Provide the (X, Y) coordinate of the cell's center where the given text is located.  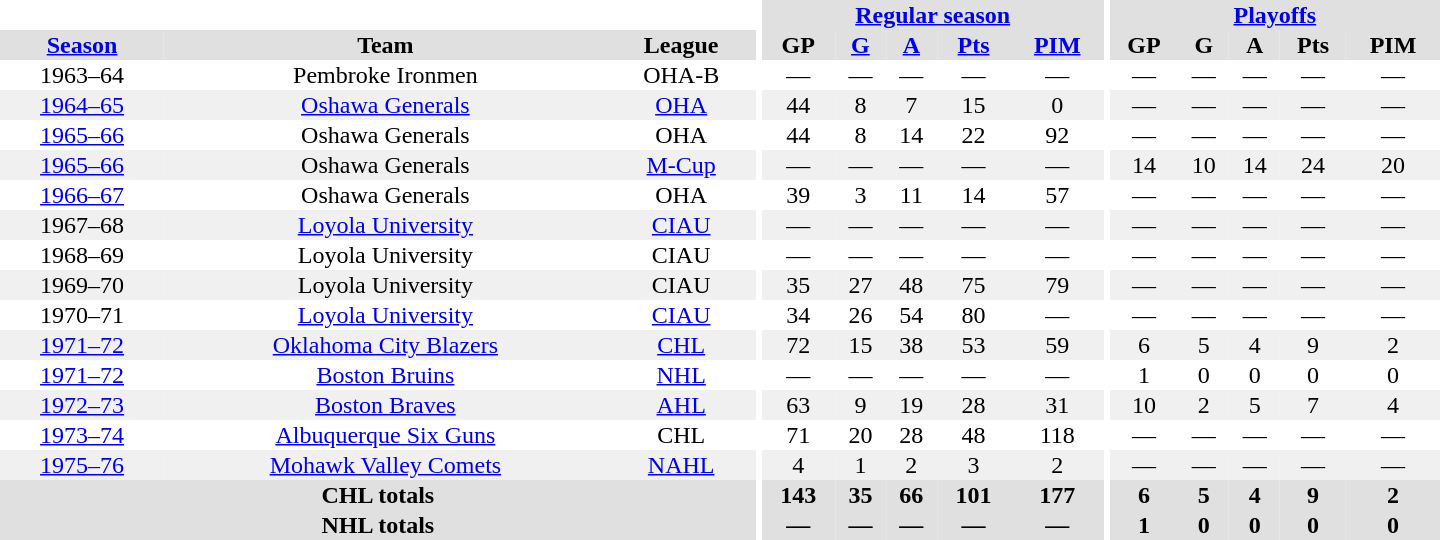
27 (860, 285)
92 (1057, 135)
53 (974, 345)
Albuquerque Six Guns (386, 435)
80 (974, 315)
OHA-B (682, 75)
26 (860, 315)
League (682, 45)
Mohawk Valley Comets (386, 465)
NHL (682, 375)
79 (1057, 285)
CHL totals (378, 495)
1964–65 (82, 105)
118 (1057, 435)
Season (82, 45)
38 (912, 345)
75 (974, 285)
1970–71 (82, 315)
72 (798, 345)
Team (386, 45)
1973–74 (82, 435)
57 (1057, 195)
31 (1057, 405)
Boston Bruins (386, 375)
Oklahoma City Blazers (386, 345)
39 (798, 195)
34 (798, 315)
24 (1313, 165)
Regular season (932, 15)
NHL totals (378, 525)
Pembroke Ironmen (386, 75)
66 (912, 495)
71 (798, 435)
NAHL (682, 465)
54 (912, 315)
143 (798, 495)
1966–67 (82, 195)
Playoffs (1275, 15)
M-Cup (682, 165)
Boston Braves (386, 405)
1967–68 (82, 225)
177 (1057, 495)
1975–76 (82, 465)
1968–69 (82, 255)
1963–64 (82, 75)
22 (974, 135)
11 (912, 195)
19 (912, 405)
63 (798, 405)
59 (1057, 345)
AHL (682, 405)
101 (974, 495)
1969–70 (82, 285)
1972–73 (82, 405)
